Extract the (X, Y) coordinate from the center of the cell holding the provided text.  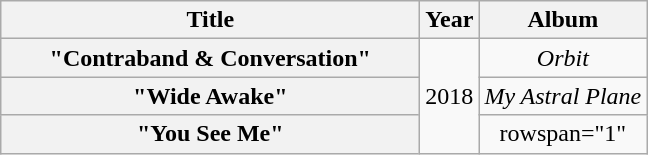
"You See Me" (210, 134)
2018 (450, 96)
rowspan="1" (563, 134)
Orbit (563, 58)
My Astral Plane (563, 96)
Album (563, 20)
Title (210, 20)
"Contraband & Conversation" (210, 58)
"Wide Awake" (210, 96)
Year (450, 20)
